Search for the cell housing the specified text and yield its [x, y] center coordinate. 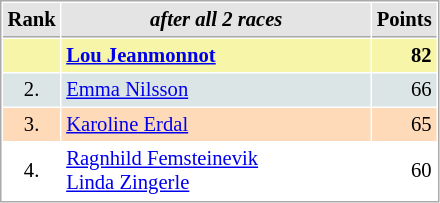
66 [404, 90]
65 [404, 124]
60 [404, 170]
Points [404, 20]
Karoline Erdal [216, 124]
3. [32, 124]
after all 2 races [216, 20]
2. [32, 90]
Emma Nilsson [216, 90]
82 [404, 56]
Ragnhild Femsteinevik Linda Zingerle [216, 170]
Rank [32, 20]
4. [32, 170]
Lou Jeanmonnot [216, 56]
